Output the [x, y] coordinate of the center of the cell containing the given text.  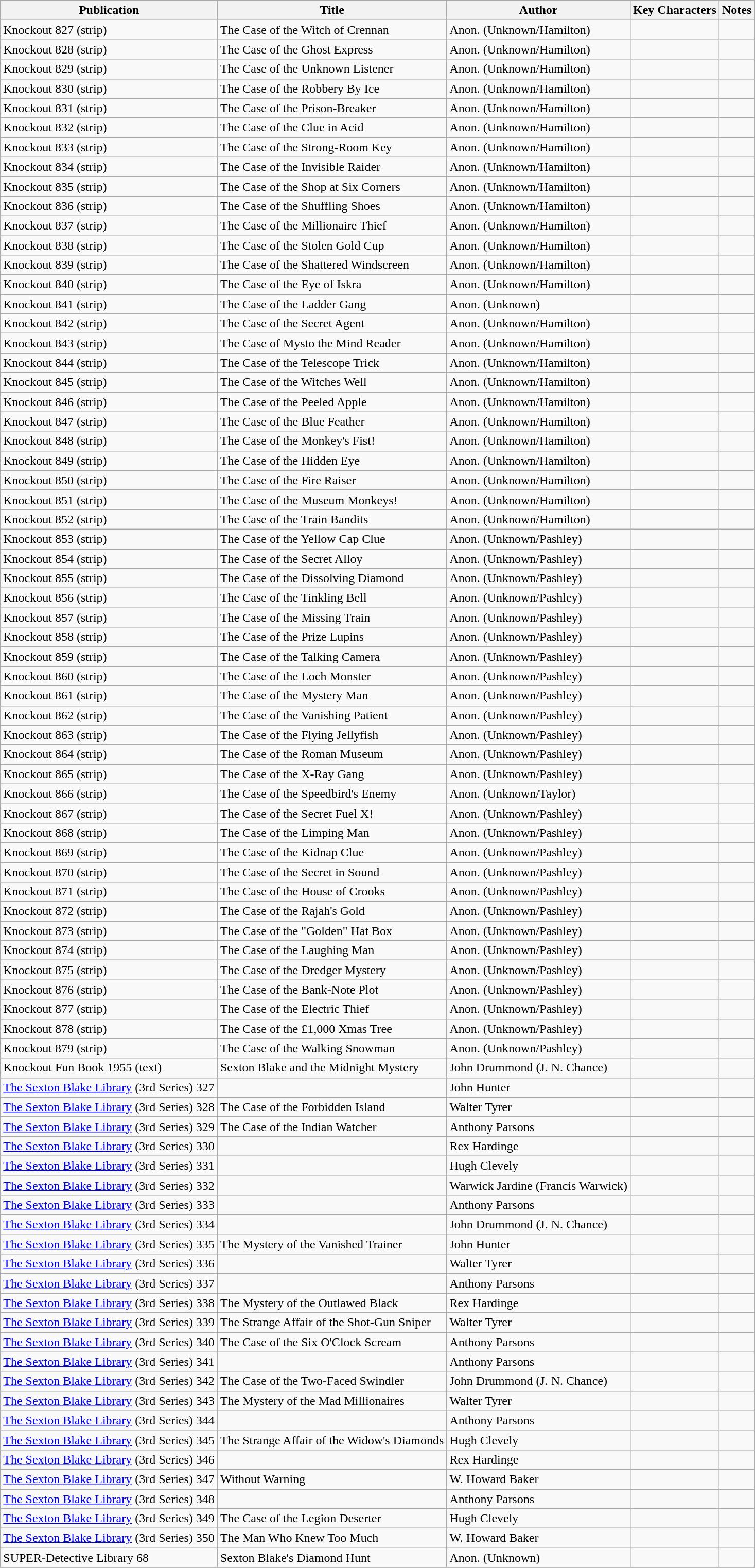
Knockout 872 (strip) [109, 911]
Knockout 844 (strip) [109, 363]
Knockout 852 (strip) [109, 519]
The Case of the Ladder Gang [331, 304]
Knockout 830 (strip) [109, 89]
The Case of the £1,000 Xmas Tree [331, 1029]
SUPER-Detective Library 68 [109, 1558]
The Sexton Blake Library (3rd Series) 333 [109, 1205]
Knockout 860 (strip) [109, 676]
Knockout 838 (strip) [109, 245]
Knockout 879 (strip) [109, 1048]
The Sexton Blake Library (3rd Series) 334 [109, 1225]
Title [331, 10]
The Mystery of the Vanished Trainer [331, 1244]
The Case of the Ghost Express [331, 49]
The Case of the Tinkling Bell [331, 598]
The Case of the Peeled Apple [331, 402]
Knockout 837 (strip) [109, 225]
The Case of the Two-Faced Swindler [331, 1381]
Knockout 851 (strip) [109, 500]
Warwick Jardine (Francis Warwick) [538, 1185]
The Case of the Witch of Crennan [331, 30]
The Case of the Secret in Sound [331, 872]
The Case of the X-Ray Gang [331, 774]
Knockout 869 (strip) [109, 852]
Knockout 849 (strip) [109, 461]
The Case of the Laughing Man [331, 950]
The Sexton Blake Library (3rd Series) 349 [109, 1519]
Knockout 877 (strip) [109, 1009]
The Case of the Legion Deserter [331, 1519]
The Mystery of the Outlawed Black [331, 1303]
Knockout 845 (strip) [109, 382]
The Case of the Train Bandits [331, 519]
The Man Who Knew Too Much [331, 1538]
The Case of the Museum Monkeys! [331, 500]
The Case of the Talking Camera [331, 657]
The Case of the Prison-Breaker [331, 108]
The Case of the Stolen Gold Cup [331, 245]
Knockout 870 (strip) [109, 872]
Knockout 848 (strip) [109, 441]
The Strange Affair of the Shot-Gun Sniper [331, 1323]
The Mystery of the Mad Millionaires [331, 1401]
The Sexton Blake Library (3rd Series) 328 [109, 1107]
The Sexton Blake Library (3rd Series) 338 [109, 1303]
The Case of the Walking Snowman [331, 1048]
Knockout 861 (strip) [109, 696]
Knockout 847 (strip) [109, 421]
Knockout 835 (strip) [109, 186]
Sexton Blake and the Midnight Mystery [331, 1068]
The Case of the Invisible Raider [331, 167]
Knockout 862 (strip) [109, 715]
Knockout 873 (strip) [109, 931]
The Case of the Rajah's Gold [331, 911]
The Case of the Prize Lupins [331, 637]
Knockout 859 (strip) [109, 657]
Knockout 828 (strip) [109, 49]
Knockout 864 (strip) [109, 754]
The Case of the Kidnap Clue [331, 852]
The Case of the Hidden Eye [331, 461]
The Sexton Blake Library (3rd Series) 343 [109, 1401]
The Case of the Millionaire Thief [331, 225]
The Case of the Blue Feather [331, 421]
Knockout 829 (strip) [109, 69]
The Case of the Speedbird's Enemy [331, 794]
Anon. (Unknown/Taylor) [538, 794]
Knockout Fun Book 1955 (text) [109, 1068]
The Case of the Secret Fuel X! [331, 813]
The Case of the Bank-Note Plot [331, 990]
The Sexton Blake Library (3rd Series) 336 [109, 1264]
The Sexton Blake Library (3rd Series) 341 [109, 1362]
Publication [109, 10]
The Case of the Loch Monster [331, 676]
Knockout 865 (strip) [109, 774]
Knockout 840 (strip) [109, 285]
The Case of the Telescope Trick [331, 363]
Key Characters [674, 10]
The Case of the Flying Jellyfish [331, 735]
Without Warning [331, 1479]
The Case of the Robbery By Ice [331, 89]
Knockout 850 (strip) [109, 480]
The Sexton Blake Library (3rd Series) 347 [109, 1479]
The Case of the Shop at Six Corners [331, 186]
Knockout 868 (strip) [109, 833]
Knockout 866 (strip) [109, 794]
The Sexton Blake Library (3rd Series) 331 [109, 1166]
The Case of the Electric Thief [331, 1009]
Knockout 856 (strip) [109, 598]
The Case of Mysto the Mind Reader [331, 343]
The Case of the "Golden" Hat Box [331, 931]
The Case of the Dissolving Diamond [331, 578]
The Case of the House of Crooks [331, 892]
Knockout 832 (strip) [109, 128]
The Sexton Blake Library (3rd Series) 335 [109, 1244]
The Case of the Secret Alloy [331, 558]
Knockout 846 (strip) [109, 402]
Sexton Blake's Diamond Hunt [331, 1558]
The Case of the Shattered Windscreen [331, 265]
Knockout 857 (strip) [109, 618]
The Sexton Blake Library (3rd Series) 350 [109, 1538]
Knockout 876 (strip) [109, 990]
The Case of the Eye of Iskra [331, 285]
Notes [736, 10]
The Case of the Shuffling Shoes [331, 206]
Knockout 874 (strip) [109, 950]
Knockout 853 (strip) [109, 539]
The Sexton Blake Library (3rd Series) 337 [109, 1283]
Knockout 843 (strip) [109, 343]
The Case of the Limping Man [331, 833]
Knockout 863 (strip) [109, 735]
The Strange Affair of the Widow's Diamonds [331, 1440]
The Sexton Blake Library (3rd Series) 330 [109, 1146]
Knockout 841 (strip) [109, 304]
The Case of the Forbidden Island [331, 1107]
The Case of the Yellow Cap Clue [331, 539]
Author [538, 10]
The Sexton Blake Library (3rd Series) 340 [109, 1342]
Knockout 833 (strip) [109, 147]
The Case of the Roman Museum [331, 754]
Knockout 858 (strip) [109, 637]
Knockout 827 (strip) [109, 30]
The Case of the Secret Agent [331, 324]
The Case of the Indian Watcher [331, 1126]
Knockout 878 (strip) [109, 1029]
The Sexton Blake Library (3rd Series) 348 [109, 1499]
The Sexton Blake Library (3rd Series) 346 [109, 1459]
The Case of the Clue in Acid [331, 128]
Knockout 842 (strip) [109, 324]
The Case of the Fire Raiser [331, 480]
The Sexton Blake Library (3rd Series) 342 [109, 1381]
Knockout 836 (strip) [109, 206]
Knockout 875 (strip) [109, 970]
The Case of the Strong-Room Key [331, 147]
The Case of the Vanishing Patient [331, 715]
The Case of the Dredger Mystery [331, 970]
Knockout 871 (strip) [109, 892]
The Case of the Witches Well [331, 382]
The Sexton Blake Library (3rd Series) 339 [109, 1323]
The Sexton Blake Library (3rd Series) 329 [109, 1126]
The Case of the Mystery Man [331, 696]
The Sexton Blake Library (3rd Series) 332 [109, 1185]
Knockout 839 (strip) [109, 265]
Knockout 867 (strip) [109, 813]
The Case of the Six O'Clock Scream [331, 1342]
Knockout 834 (strip) [109, 167]
The Sexton Blake Library (3rd Series) 344 [109, 1420]
The Case of the Missing Train [331, 618]
The Sexton Blake Library (3rd Series) 345 [109, 1440]
Knockout 854 (strip) [109, 558]
The Case of the Monkey's Fist! [331, 441]
The Sexton Blake Library (3rd Series) 327 [109, 1087]
Knockout 831 (strip) [109, 108]
The Case of the Unknown Listener [331, 69]
Knockout 855 (strip) [109, 578]
